Capture the cell that displays the provided text and extract its (x, y) central coordinate. 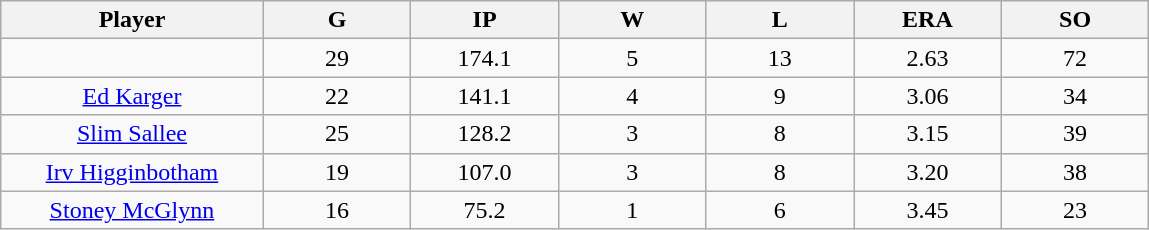
25 (337, 134)
1 (632, 210)
29 (337, 58)
SO (1075, 20)
22 (337, 96)
3.15 (928, 134)
G (337, 20)
Irv Higginbotham (132, 172)
174.1 (485, 58)
L (780, 20)
9 (780, 96)
ERA (928, 20)
16 (337, 210)
128.2 (485, 134)
2.63 (928, 58)
141.1 (485, 96)
3.20 (928, 172)
3.06 (928, 96)
75.2 (485, 210)
38 (1075, 172)
Ed Karger (132, 96)
6 (780, 210)
Player (132, 20)
107.0 (485, 172)
34 (1075, 96)
3.45 (928, 210)
19 (337, 172)
Stoney McGlynn (132, 210)
Slim Sallee (132, 134)
23 (1075, 210)
IP (485, 20)
13 (780, 58)
W (632, 20)
5 (632, 58)
4 (632, 96)
39 (1075, 134)
72 (1075, 58)
